Identify which cell holds the provided text, then report its (X, Y) central coordinate. 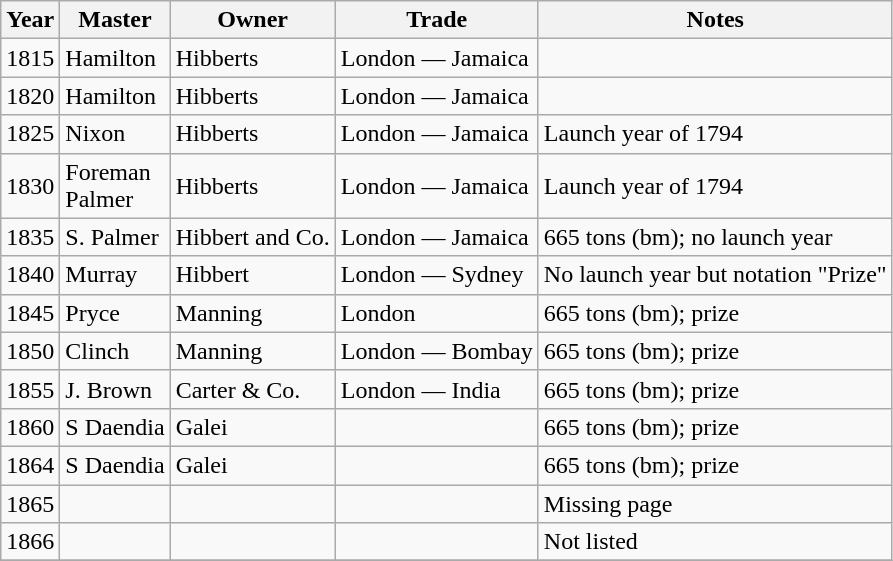
Trade (436, 20)
Year (30, 20)
Master (115, 20)
Hibbert (252, 275)
Missing page (715, 503)
1835 (30, 237)
665 tons (bm); no launch year (715, 237)
1865 (30, 503)
1815 (30, 58)
Owner (252, 20)
1830 (30, 186)
1866 (30, 542)
Not listed (715, 542)
1825 (30, 134)
S. Palmer (115, 237)
Pryce (115, 313)
1850 (30, 351)
Hibbert and Co. (252, 237)
1855 (30, 389)
1860 (30, 427)
Nixon (115, 134)
No launch year but notation "Prize" (715, 275)
London — Bombay (436, 351)
1845 (30, 313)
Clinch (115, 351)
London (436, 313)
London — Sydney (436, 275)
1864 (30, 465)
Murray (115, 275)
1840 (30, 275)
J. Brown (115, 389)
ForemanPalmer (115, 186)
Carter & Co. (252, 389)
London — India (436, 389)
1820 (30, 96)
Notes (715, 20)
